Pinpoint the cell where the given text exists, returning its [X, Y] midpoint coordinate. 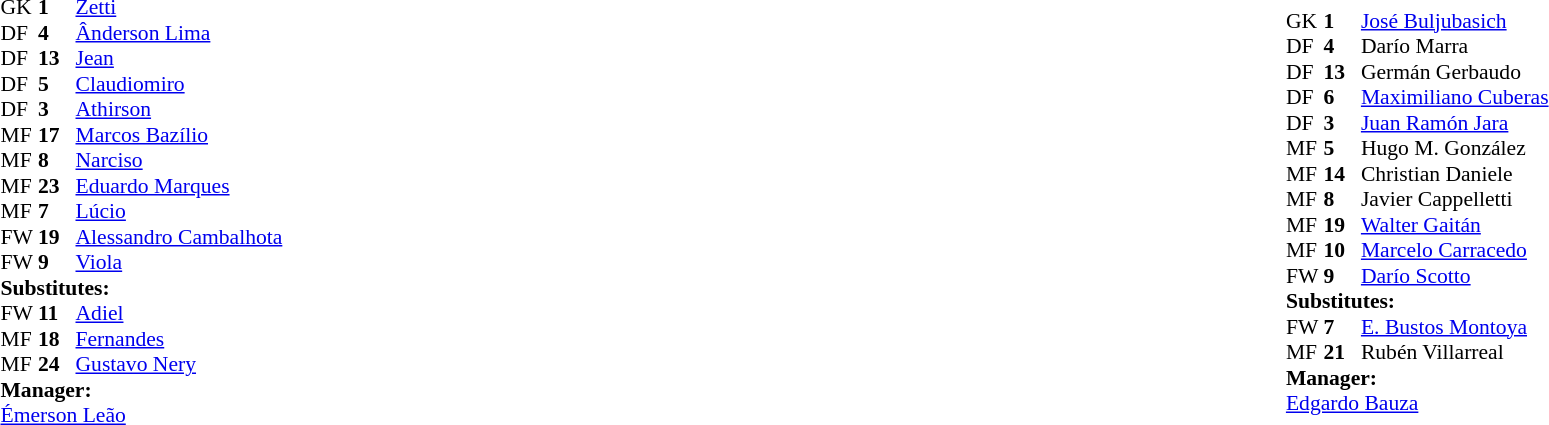
Walter Gaitán [1455, 224]
Darío Marra [1455, 46]
Marcos Bazílio [180, 135]
21 [1342, 352]
11 [57, 313]
Fernandes [180, 339]
Rubén Villarreal [1455, 352]
Alessandro Cambalhota [180, 237]
Viola [180, 263]
18 [57, 339]
Christian Daniele [1455, 173]
GK [1305, 20]
Edgardo Bauza [1418, 403]
Athirson [180, 109]
Marcelo Carracedo [1455, 250]
14 [1342, 173]
17 [57, 135]
E. Bustos Montoya [1455, 326]
6 [1342, 97]
Jean [180, 59]
10 [1342, 250]
Claudiomiro [180, 84]
1 [1342, 20]
José Buljubasich [1455, 20]
Adiel [180, 313]
Gustavo Nery [180, 365]
Hugo M. González [1455, 148]
Maximiliano Cuberas [1455, 97]
Darío Scotto [1455, 275]
23 [57, 186]
Germán Gerbaudo [1455, 71]
24 [57, 365]
Lúcio [180, 211]
Ânderson Lima [180, 33]
Narciso [180, 161]
Javier Cappelletti [1455, 199]
Juan Ramón Jara [1455, 122]
Eduardo Marques [180, 186]
